Search for the cell housing the specified text and yield its (x, y) center coordinate. 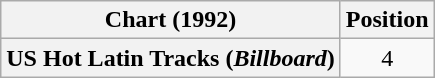
4 (387, 58)
Chart (1992) (171, 20)
Position (387, 20)
US Hot Latin Tracks (Billboard) (171, 58)
